Extract the (X, Y) coordinate from the center of the cell holding the provided text.  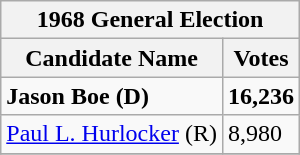
Paul L. Hurlocker (R) (112, 134)
8,980 (260, 134)
1968 General Election (150, 20)
Votes (260, 58)
Jason Boe (D) (112, 96)
Candidate Name (112, 58)
16,236 (260, 96)
